Identify which cell holds the provided text, then report its [X, Y] central coordinate. 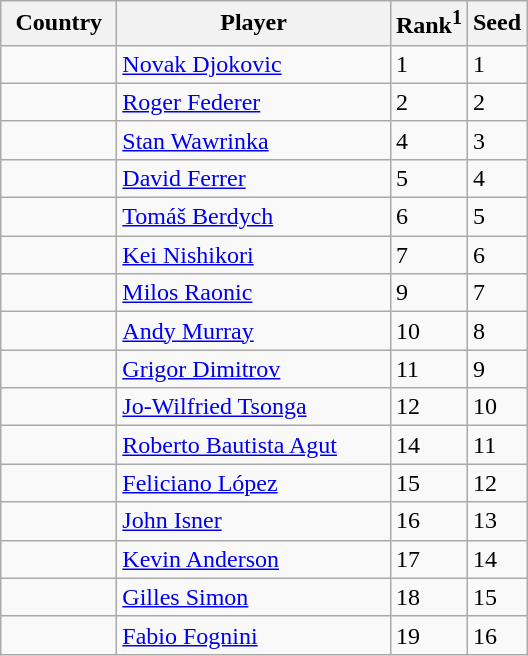
Andy Murray [254, 331]
Rank1 [428, 24]
Roger Federer [254, 102]
19 [428, 635]
Player [254, 24]
Tomáš Berdych [254, 217]
Gilles Simon [254, 597]
17 [428, 559]
3 [496, 140]
Feliciano López [254, 483]
Kevin Anderson [254, 559]
Kei Nishikori [254, 255]
Milos Raonic [254, 293]
Fabio Fognini [254, 635]
John Isner [254, 521]
Novak Djokovic [254, 64]
13 [496, 521]
Seed [496, 24]
Jo-Wilfried Tsonga [254, 407]
Country [59, 24]
Grigor Dimitrov [254, 369]
Stan Wawrinka [254, 140]
David Ferrer [254, 178]
18 [428, 597]
Roberto Bautista Agut [254, 445]
8 [496, 331]
